Find where the given text appears and provide that cell's center as (x, y) coordinate. 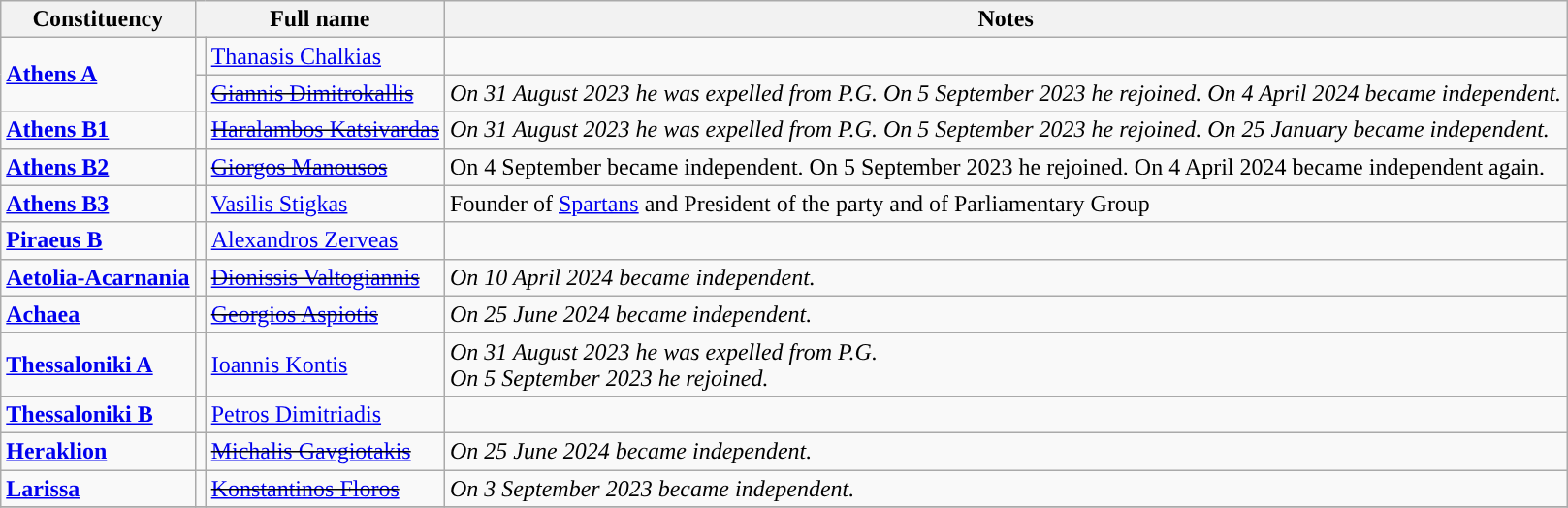
Constituency (98, 19)
On 4 September became independent. On 5 September 2023 he rejoined. On 4 April 2024 became independent again. (1007, 167)
Dionissis Valtogiannis (325, 277)
Athens B1 (98, 130)
Piraeus B (98, 240)
Athens B3 (98, 204)
On 31 August 2023 he was expelled from P.G. On 5 September 2023 he rejoined. (1007, 365)
Giorgos Manousos (325, 167)
Aetolia-Acarnania (98, 277)
Ioannis Kontis (325, 365)
Founder of Spartans and President of the party and of Parliamentary Group (1007, 204)
Athens B2 (98, 167)
Achaea (98, 314)
On 31 August 2023 he was expelled from P.G. On 5 September 2023 he rejoined. On 4 April 2024 became independent. (1007, 93)
Full name (320, 19)
Giannis Dimitrokallis (325, 93)
Heraklion (98, 451)
Petros Dimitriadis (325, 414)
On 31 August 2023 he was expelled from P.G. On 5 September 2023 he rejoined. On 25 January became independent. (1007, 130)
Vasilis Stigkas (325, 204)
Thessaloniki B (98, 414)
On 10 April 2024 became independent. (1007, 277)
Alexandros Zerveas (325, 240)
Thessaloniki A (98, 365)
Notes (1007, 19)
Michalis Gavgiotakis (325, 451)
On 3 September 2023 became independent. (1007, 488)
Larissa (98, 488)
Haralambos Katsivardas (325, 130)
Konstantinos Floros (325, 488)
Thanasis Chalkias (325, 56)
Georgios Aspiotis (325, 314)
Athens A (98, 75)
